Capture the cell that displays the provided text and extract its [X, Y] central coordinate. 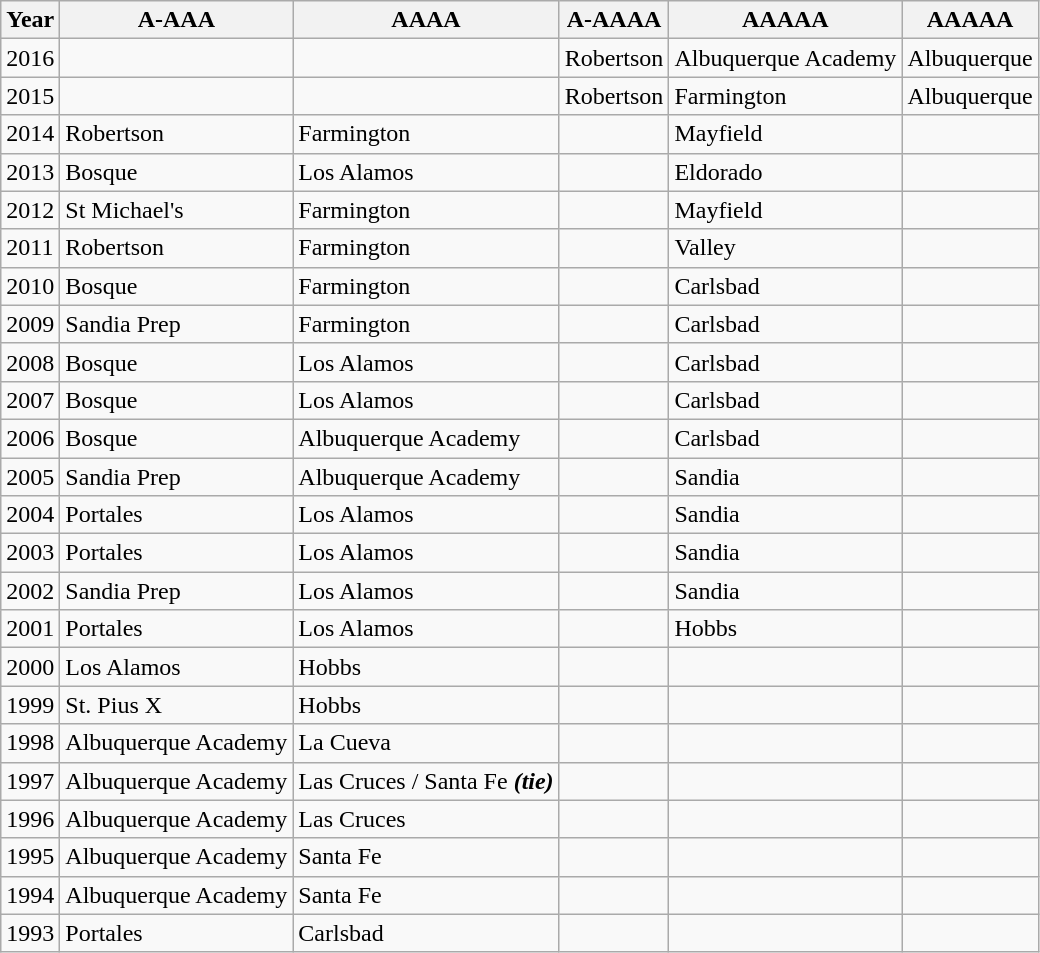
1993 [30, 933]
1997 [30, 781]
Las Cruces [426, 819]
2006 [30, 438]
2003 [30, 553]
2014 [30, 134]
2001 [30, 629]
Year [30, 20]
2002 [30, 591]
2012 [30, 210]
2009 [30, 324]
1994 [30, 895]
2004 [30, 515]
2011 [30, 248]
Valley [786, 248]
La Cueva [426, 743]
1995 [30, 857]
1998 [30, 743]
A-AAAA [614, 20]
1996 [30, 819]
2005 [30, 477]
2013 [30, 172]
AAAA [426, 20]
1999 [30, 705]
2015 [30, 96]
2010 [30, 286]
2000 [30, 667]
St Michael's [176, 210]
Eldorado [786, 172]
St. Pius X [176, 705]
Las Cruces / Santa Fe (tie) [426, 781]
A-AAA [176, 20]
2008 [30, 362]
2016 [30, 58]
2007 [30, 400]
